Pinpoint the cell where the given text exists, returning its (x, y) midpoint coordinate. 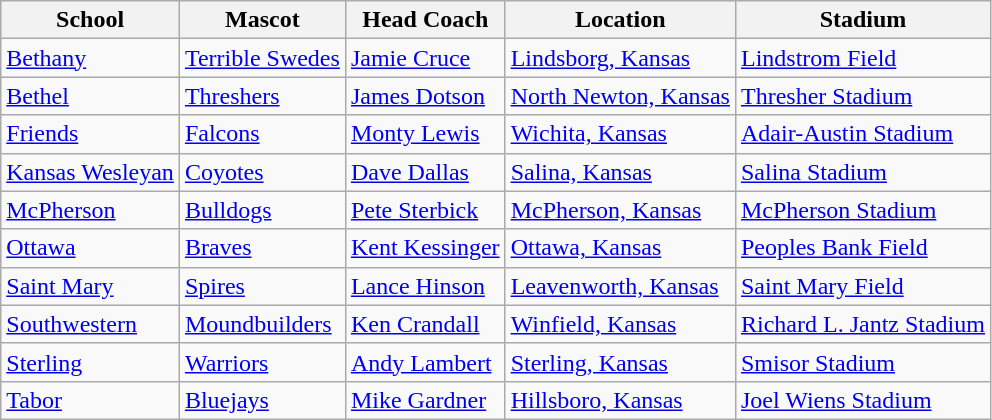
Southwestern (90, 324)
James Dotson (425, 96)
Ken Crandall (425, 324)
Andy Lambert (425, 362)
Peoples Bank Field (862, 248)
Salina, Kansas (620, 172)
Saint Mary Field (862, 286)
Lindstrom Field (862, 58)
Ottawa, Kansas (620, 248)
Monty Lewis (425, 134)
Terrible Swedes (262, 58)
Ottawa (90, 248)
Bulldogs (262, 210)
Wichita, Kansas (620, 134)
Threshers (262, 96)
Salina Stadium (862, 172)
Thresher Stadium (862, 96)
McPherson Stadium (862, 210)
Mascot (262, 20)
Lindsborg, Kansas (620, 58)
Bluejays (262, 400)
School (90, 20)
Saint Mary (90, 286)
Tabor (90, 400)
Friends (90, 134)
Warriors (262, 362)
Smisor Stadium (862, 362)
Hillsboro, Kansas (620, 400)
Mike Gardner (425, 400)
Coyotes (262, 172)
McPherson, Kansas (620, 210)
Braves (262, 248)
Sterling (90, 362)
Richard L. Jantz Stadium (862, 324)
Sterling, Kansas (620, 362)
Kansas Wesleyan (90, 172)
Bethel (90, 96)
McPherson (90, 210)
Falcons (262, 134)
Leavenworth, Kansas (620, 286)
Winfield, Kansas (620, 324)
Location (620, 20)
Kent Kessinger (425, 248)
Bethany (90, 58)
Lance Hinson (425, 286)
Joel Wiens Stadium (862, 400)
Stadium (862, 20)
Jamie Cruce (425, 58)
Pete Sterbick (425, 210)
Head Coach (425, 20)
Adair-Austin Stadium (862, 134)
Dave Dallas (425, 172)
Spires (262, 286)
Moundbuilders (262, 324)
North Newton, Kansas (620, 96)
